Return [x, y] of the center of cell containing provided text 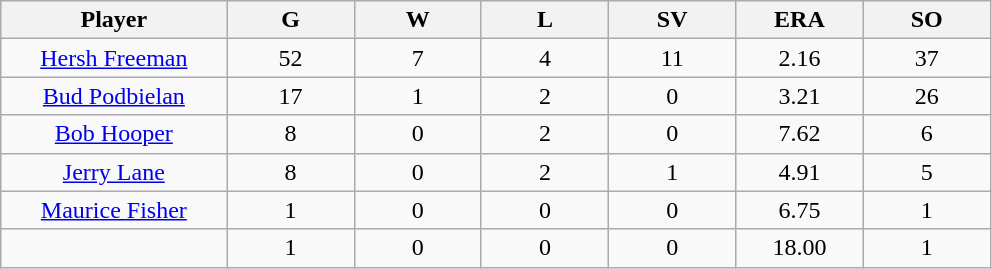
SO [926, 20]
3.21 [800, 96]
Bud Podbielan [114, 96]
52 [290, 58]
7 [418, 58]
17 [290, 96]
L [544, 20]
6.75 [800, 210]
SV [672, 20]
2.16 [800, 58]
5 [926, 172]
Player [114, 20]
G [290, 20]
26 [926, 96]
7.62 [800, 134]
4 [544, 58]
4.91 [800, 172]
37 [926, 58]
W [418, 20]
ERA [800, 20]
11 [672, 58]
Bob Hooper [114, 134]
Hersh Freeman [114, 58]
18.00 [800, 248]
6 [926, 134]
Jerry Lane [114, 172]
Maurice Fisher [114, 210]
